Return the (x, y) coordinate for the center point of the cell that contains the specified text.  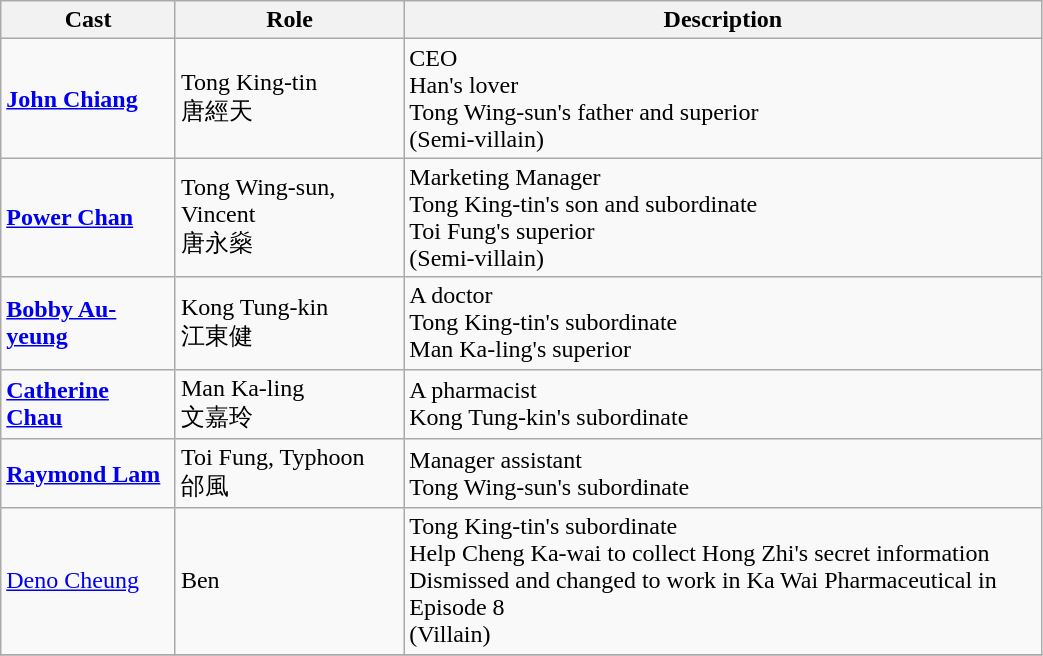
Toi Fung, Typhoon邰風 (289, 474)
Raymond Lam (88, 474)
CEOHan's loverTong Wing-sun's father and superior(Semi-villain) (723, 98)
Marketing ManagerTong King-tin's son and subordinateToi Fung's superior(Semi-villain) (723, 218)
Cast (88, 20)
Tong Wing-sun, Vincent唐永燊 (289, 218)
A pharmacistKong Tung-kin's subordinate (723, 404)
Manager assistantTong Wing-sun's subordinate (723, 474)
Power Chan (88, 218)
Tong King-tin唐經天 (289, 98)
Kong Tung-kin江東健 (289, 323)
Man Ka-ling文嘉玲 (289, 404)
Bobby Au-yeung (88, 323)
John Chiang (88, 98)
Catherine Chau (88, 404)
A doctorTong King-tin's subordinateMan Ka-ling's superior (723, 323)
Role (289, 20)
Deno Cheung (88, 581)
Description (723, 20)
Ben (289, 581)
